Search for the cell housing the specified text and yield its [x, y] center coordinate. 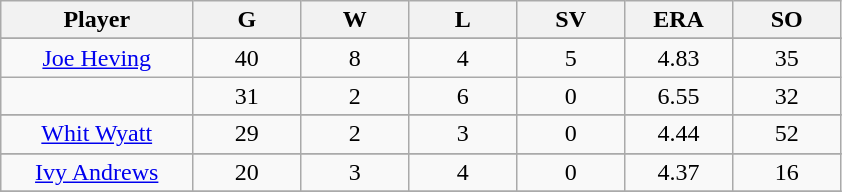
ERA [679, 20]
52 [787, 134]
6 [463, 96]
SO [787, 20]
32 [787, 96]
35 [787, 58]
20 [247, 172]
Whit Wyatt [97, 134]
Player [97, 20]
Ivy Andrews [97, 172]
L [463, 20]
31 [247, 96]
G [247, 20]
5 [571, 58]
40 [247, 58]
8 [355, 58]
SV [571, 20]
29 [247, 134]
W [355, 20]
4.44 [679, 134]
4.37 [679, 172]
Joe Heving [97, 58]
6.55 [679, 96]
16 [787, 172]
4.83 [679, 58]
